Search for the cell housing the specified text and yield its (x, y) center coordinate. 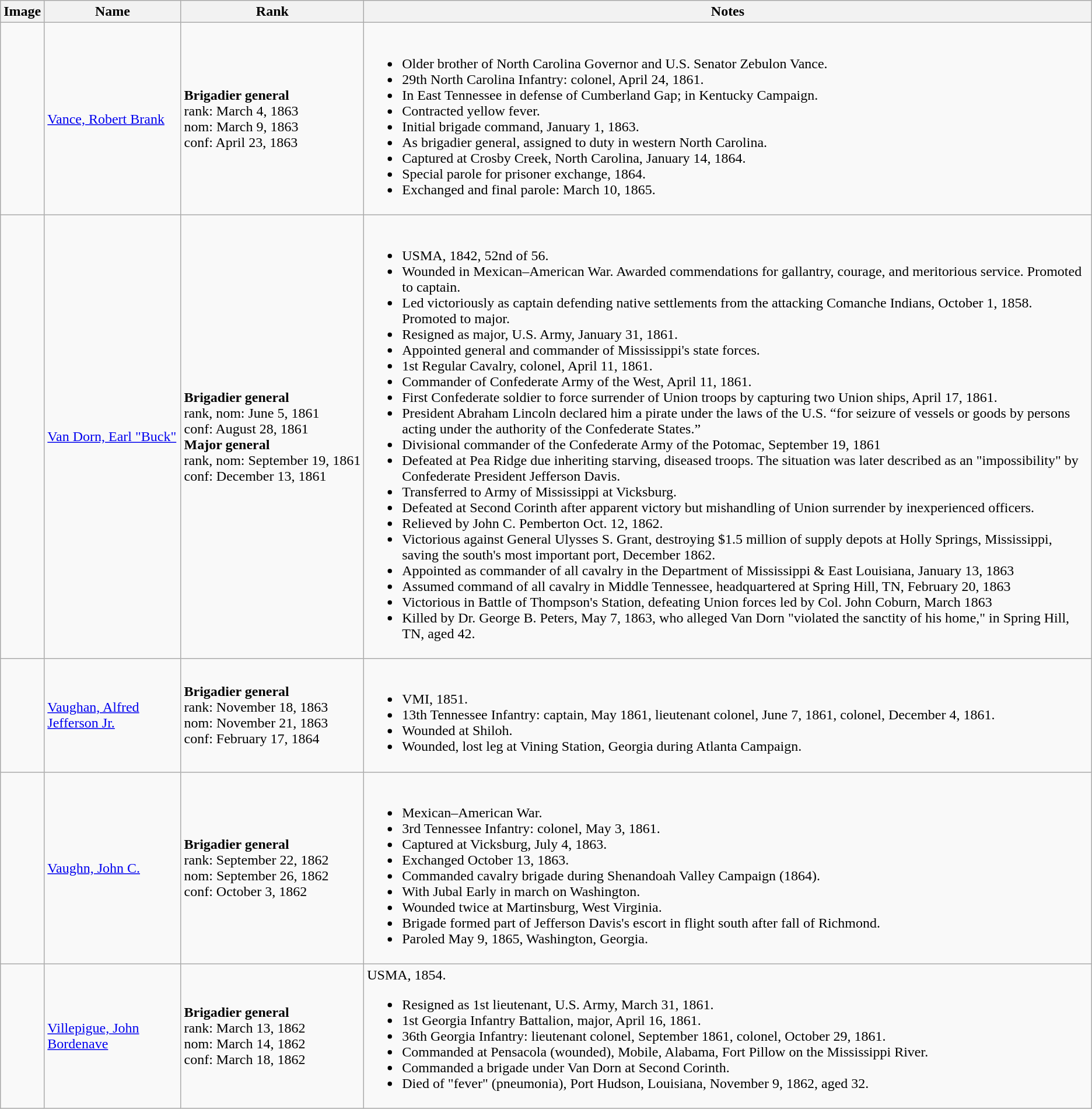
Van Dorn, Earl "Buck" (113, 436)
Vaughn, John C. (113, 868)
Brigadier generalrank: March 13, 1862nom: March 14, 1862conf: March 18, 1862 (272, 1036)
Brigadier generalrank: September 22, 1862nom: September 26, 1862conf: October 3, 1862 (272, 868)
Name (113, 12)
Image (22, 12)
Brigadier generalrank: March 4, 1863nom: March 9, 1863conf: April 23, 1863 (272, 119)
Rank (272, 12)
Brigadier generalrank: November 18, 1863nom: November 21, 1863conf: February 17, 1864 (272, 715)
Notes (728, 12)
Vaughan, Alfred Jefferson Jr. (113, 715)
Vance, Robert Brank (113, 119)
Brigadier generalrank, nom: June 5, 1861conf: August 28, 1861Major generalrank, nom: September 19, 1861conf: December 13, 1861 (272, 436)
Villepigue, John Bordenave (113, 1036)
